Capture the cell that displays the provided text and extract its [X, Y] central coordinate. 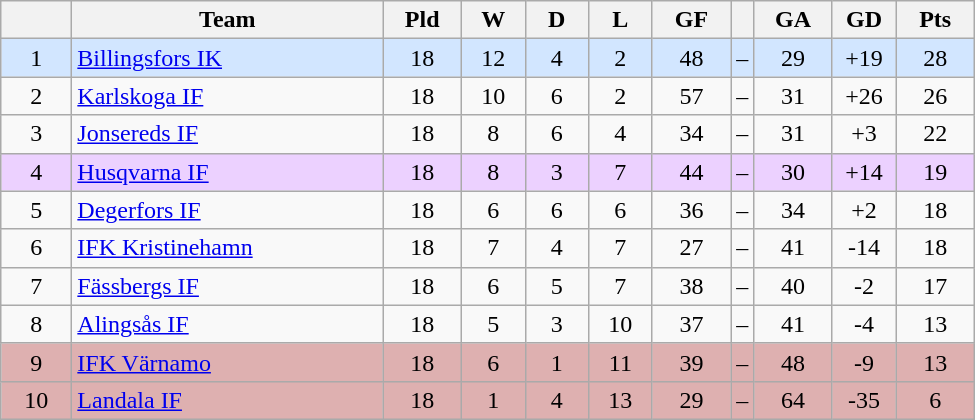
22 [936, 134]
36 [692, 210]
19 [936, 172]
+3 [864, 134]
Pld [422, 20]
Husqvarna IF [228, 172]
27 [692, 248]
-14 [864, 248]
Fässbergs IF [228, 286]
+26 [864, 96]
L [621, 20]
Landala IF [228, 400]
12 [493, 58]
40 [794, 286]
D [557, 20]
39 [692, 362]
9 [36, 362]
26 [936, 96]
GD [864, 20]
IFK Värnamo [228, 362]
-4 [864, 324]
64 [794, 400]
+19 [864, 58]
+2 [864, 210]
Team [228, 20]
17 [936, 286]
Pts [936, 20]
38 [692, 286]
-2 [864, 286]
-9 [864, 362]
11 [621, 362]
IFK Kristinehamn [228, 248]
28 [936, 58]
Alingsås IF [228, 324]
+14 [864, 172]
-35 [864, 400]
Billingsfors IK [228, 58]
GF [692, 20]
GA [794, 20]
Karlskoga IF [228, 96]
57 [692, 96]
W [493, 20]
37 [692, 324]
Degerfors IF [228, 210]
30 [794, 172]
44 [692, 172]
Jonsereds IF [228, 134]
